Locate the cell with the specified text and output its (X, Y) center coordinate. 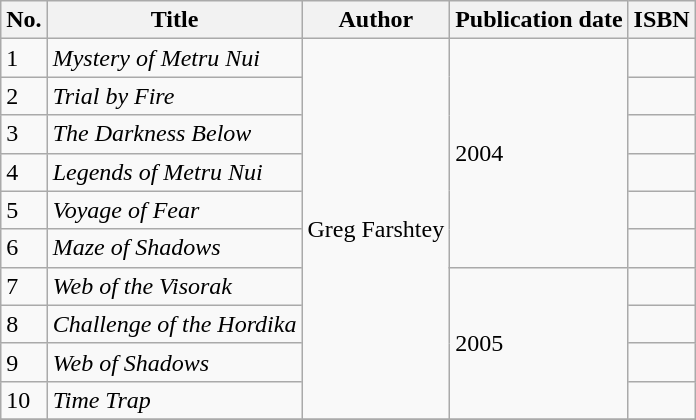
4 (24, 172)
9 (24, 362)
Title (174, 20)
Legends of Metru Nui (174, 172)
Web of the Visorak (174, 286)
2 (24, 96)
ISBN (662, 20)
Voyage of Fear (174, 210)
The Darkness Below (174, 134)
3 (24, 134)
Greg Farshtey (376, 230)
Publication date (539, 20)
Mystery of Metru Nui (174, 58)
10 (24, 400)
5 (24, 210)
2004 (539, 153)
2005 (539, 343)
Trial by Fire (174, 96)
Time Trap (174, 400)
Maze of Shadows (174, 248)
1 (24, 58)
Web of Shadows (174, 362)
No. (24, 20)
8 (24, 324)
Challenge of the Hordika (174, 324)
6 (24, 248)
Author (376, 20)
7 (24, 286)
